Determine the (X, Y) coordinate at the center of the cell enclosing the given text.  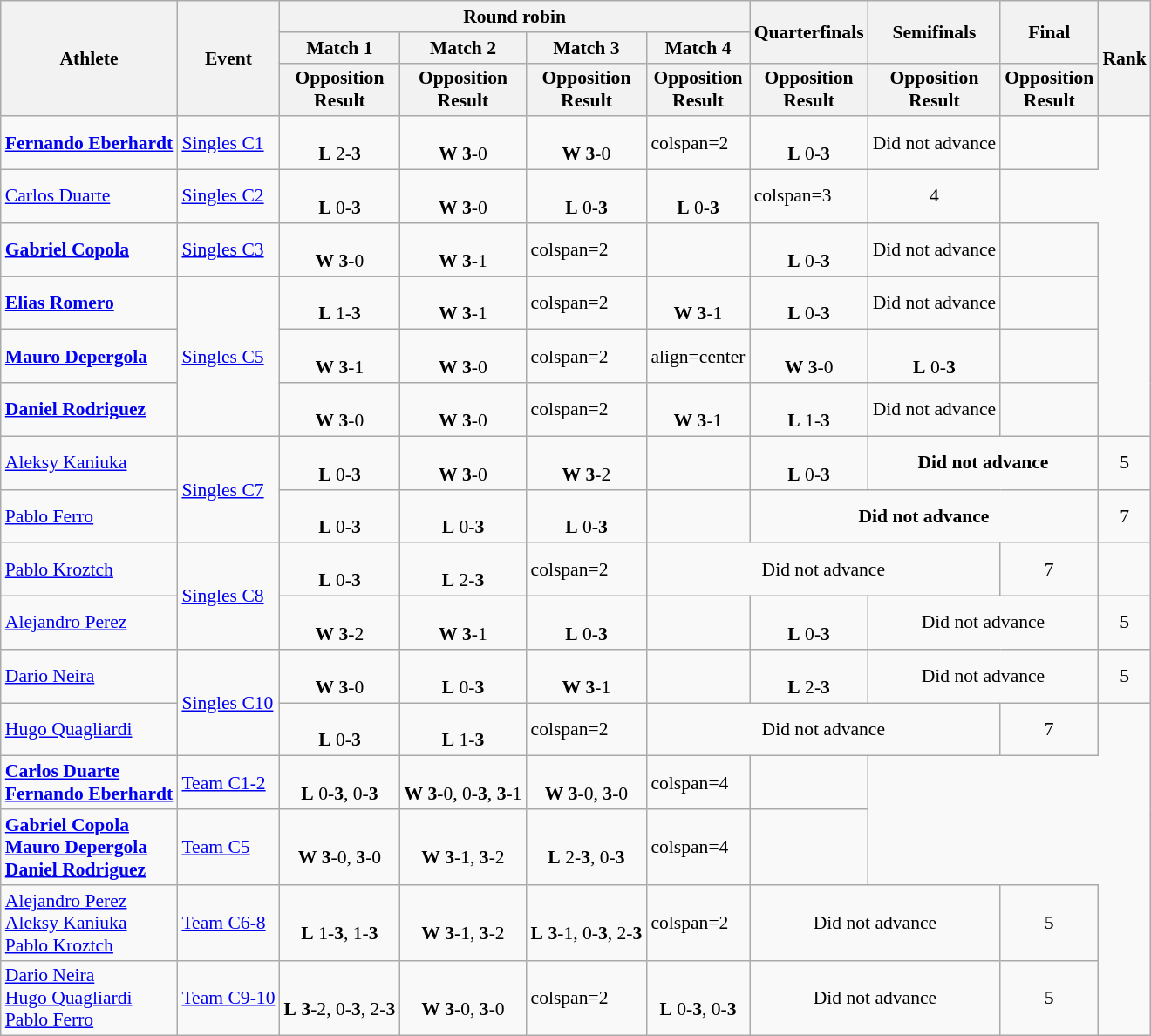
Alejandro Perez (89, 623)
Event (228, 58)
W 3-0, 0-3, 3-1 (462, 783)
L 3-2, 0-3, 2-3 (339, 998)
Alejandro PerezAleksy KaniukaPablo Kroztch (89, 923)
Aleksy Kaniuka (89, 462)
Singles C7 (228, 489)
Singles C10 (228, 703)
Semifinals (935, 31)
Singles C5 (228, 356)
L 1-3, 1-3 (339, 923)
Athlete (89, 58)
Team C6-8 (228, 923)
Carlos Duarte (89, 197)
Mauro Depergola (89, 356)
Match 4 (698, 48)
Quarterfinals (809, 31)
Gabriel CopolaMauro DepergolaDaniel Rodriguez (89, 848)
Singles C8 (228, 596)
4 (935, 197)
Rank (1125, 58)
Team C9-10 (228, 998)
Final (1049, 31)
Team C5 (228, 848)
Elias Romero (89, 303)
Dario NeiraHugo QuagliardiPablo Ferro (89, 998)
Pablo Kroztch (89, 570)
Singles C1 (228, 143)
align=center (698, 356)
Hugo Quagliardi (89, 729)
Daniel Rodriguez (89, 410)
Carlos DuarteFernando Eberhardt (89, 783)
L 3-1, 0-3, 2-3 (586, 923)
Gabriel Copola (89, 249)
L 2-3, 0-3 (586, 848)
Match 3 (586, 48)
Dario Neira (89, 677)
colspan=3 (809, 197)
Singles C2 (228, 197)
Singles C3 (228, 249)
Fernando Eberhardt (89, 143)
Team C1-2 (228, 783)
Round robin (514, 17)
Pablo Ferro (89, 516)
Match 1 (339, 48)
Match 2 (462, 48)
